Provide the [x, y] coordinate of the cell's center where the given text is located.  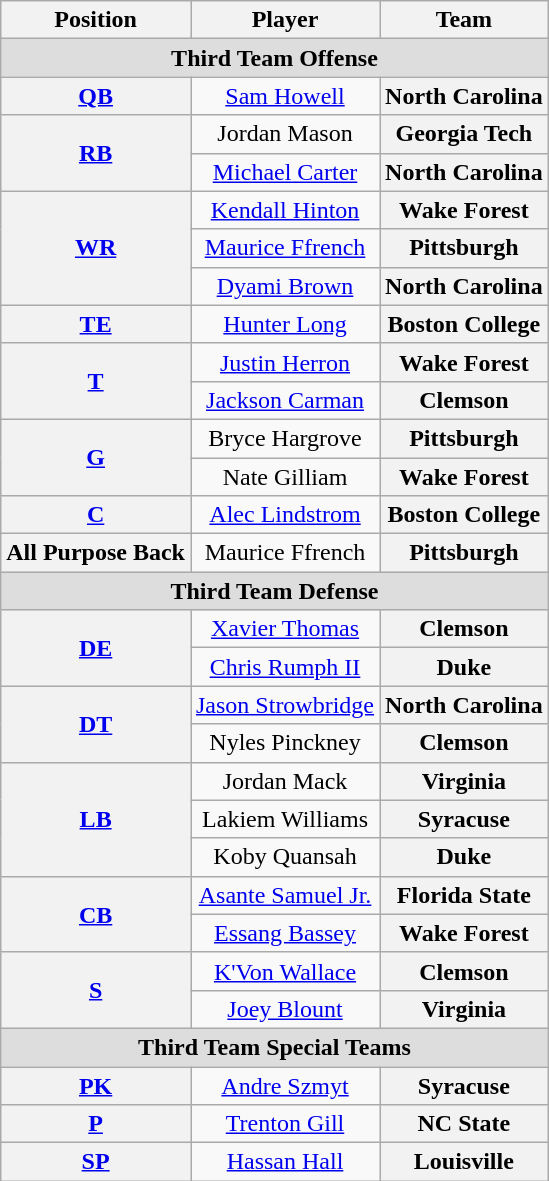
Louisville [464, 1162]
PK [96, 1085]
DT [96, 724]
Andre Szmyt [284, 1085]
CB [96, 914]
DE [96, 648]
Player [284, 20]
Koby Quansah [284, 857]
Trenton Gill [284, 1124]
Lakiem Williams [284, 819]
Xavier Thomas [284, 629]
Third Team Defense [274, 591]
Joey Blount [284, 1009]
Essang Bassey [284, 933]
WR [96, 248]
Justin Herron [284, 362]
Michael Carter [284, 172]
LB [96, 819]
SP [96, 1162]
Bryce Hargrove [284, 438]
RB [96, 153]
Dyami Brown [284, 286]
Georgia Tech [464, 134]
Jason Strowbridge [284, 705]
P [96, 1124]
S [96, 990]
Hunter Long [284, 324]
NC State [464, 1124]
Position [96, 20]
G [96, 457]
All Purpose Back [96, 553]
Jackson Carman [284, 400]
Jordan Mack [284, 781]
Hassan Hall [284, 1162]
Team [464, 20]
Florida State [464, 895]
Nate Gilliam [284, 477]
Asante Samuel Jr. [284, 895]
QB [96, 96]
Kendall Hinton [284, 210]
T [96, 381]
Nyles Pinckney [284, 743]
C [96, 515]
Sam Howell [284, 96]
Third Team Offense [274, 58]
Alec Lindstrom [284, 515]
K'Von Wallace [284, 971]
Third Team Special Teams [274, 1047]
Chris Rumph II [284, 667]
Jordan Mason [284, 134]
TE [96, 324]
